For the text-containing cell, return its midpoint in [x, y] coordinate format. 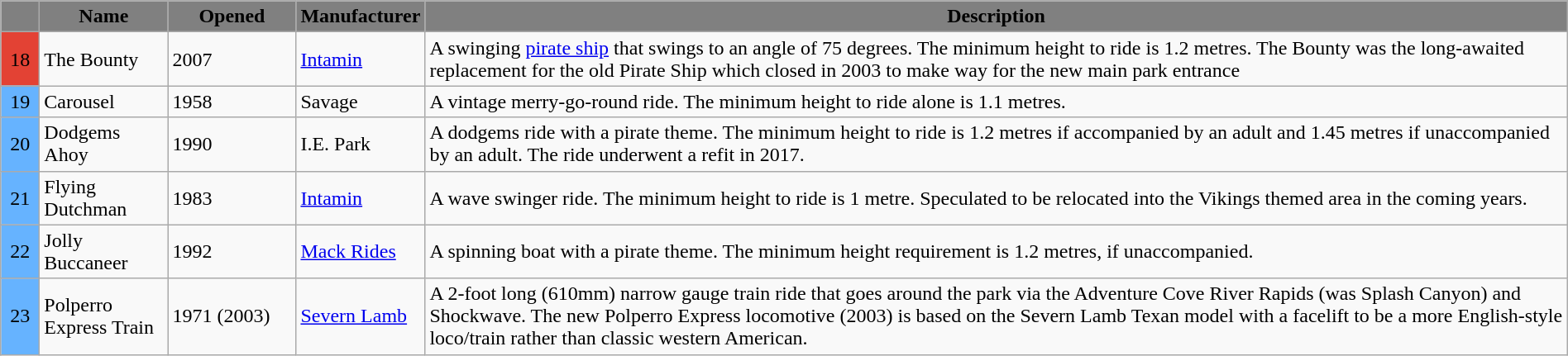
Description [996, 17]
Dodgems Ahoy [104, 144]
A vintage merry-go-round ride. The minimum height to ride alone is 1.1 metres. [996, 102]
Name [104, 17]
Severn Lamb [361, 316]
1958 [232, 102]
Opened [232, 17]
19 [20, 102]
1990 [232, 144]
18 [20, 59]
1983 [232, 198]
I.E. Park [361, 144]
Carousel [104, 102]
22 [20, 251]
A spinning boat with a pirate theme. The minimum height requirement is 1.2 metres, if unaccompanied. [996, 251]
Jolly Buccaneer [104, 251]
Mack Rides [361, 251]
20 [20, 144]
The Bounty [104, 59]
Flying Dutchman [104, 198]
23 [20, 316]
Polperro Express Train [104, 316]
Savage [361, 102]
A wave swinger ride. The minimum height to ride is 1 metre. Speculated to be relocated into the Vikings themed area in the coming years. [996, 198]
2007 [232, 59]
1992 [232, 251]
21 [20, 198]
Manufacturer [361, 17]
1971 (2003) [232, 316]
